Extract the (X, Y) coordinate from the center of the cell holding the provided text.  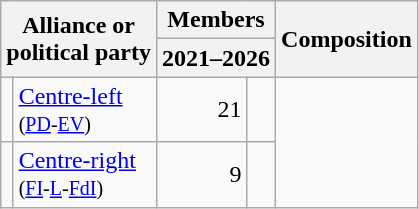
2021–2026 (216, 58)
Alliance or political party (79, 39)
Composition (347, 39)
Members (216, 20)
Centre-right (FI-L-FdI) (84, 174)
Centre-left (PD-EV) (84, 110)
9 (201, 174)
21 (201, 110)
